For the text-containing cell, return its midpoint in (X, Y) coordinate format. 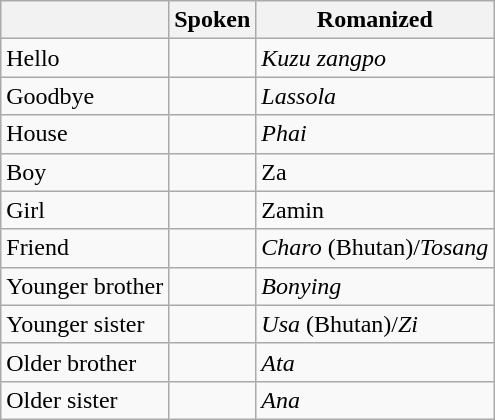
Hello (85, 58)
Za (375, 172)
Zamin (375, 210)
Charo (Bhutan)/Tosang (375, 248)
Kuzu zangpo (375, 58)
Goodbye (85, 96)
Younger brother (85, 286)
Ata (375, 362)
Older sister (85, 400)
Phai (375, 134)
Usa (Bhutan)/Zi (375, 324)
Ana (375, 400)
Spoken (212, 20)
Boy (85, 172)
Older brother (85, 362)
Younger sister (85, 324)
Girl (85, 210)
Lassola (375, 96)
Romanized (375, 20)
Friend (85, 248)
House (85, 134)
Bonying (375, 286)
